Output the [X, Y] coordinate of the center of the cell containing the given text.  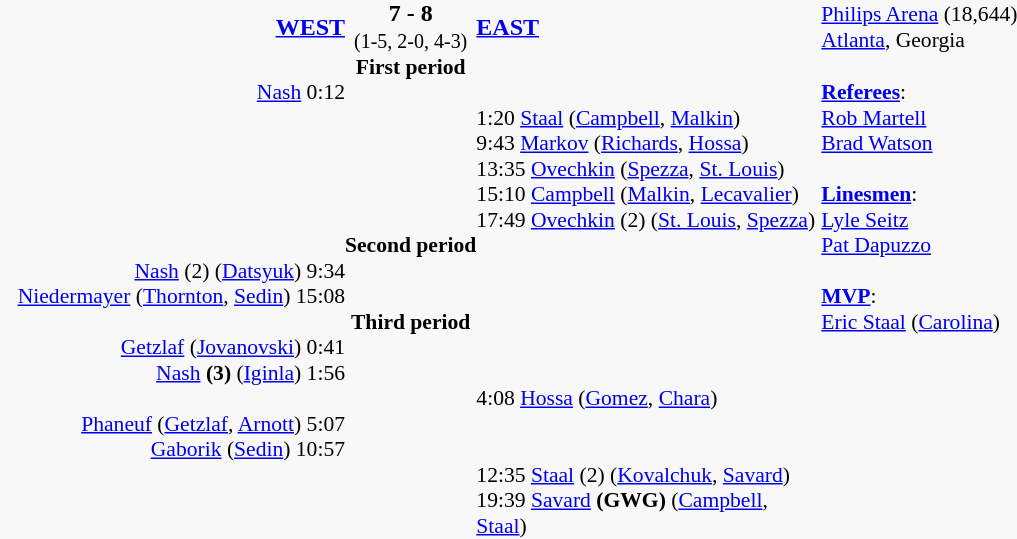
Linesmen: [919, 195]
WEST [172, 27]
Second period [410, 245]
9:43 Markov (Richards, Hossa) [648, 143]
Nash (3) (Iginla) 1:56 [172, 373]
4:08 Hossa (Gomez, Chara) [648, 399]
Eric Staal (Carolina) [919, 322]
First period [410, 67]
Third period [410, 322]
Getzlaf (Jovanovski) 0:41 [172, 347]
Referees: [919, 93]
Gaborik (Sedin) 10:57 [172, 449]
Nash 0:12 [172, 93]
Niedermayer (Thornton, Sedin) 15:08 [172, 297]
Rob Martell [919, 118]
7 - 8(1-5, 2-0, 4-3) [410, 27]
EAST [648, 27]
Lyle Seitz [919, 220]
MVP: [919, 297]
Nash (2) (Datsyuk) 9:34 [172, 271]
15:10 Campbell (Malkin, Lecavalier) [648, 195]
17:49 Ovechkin (2) (St. Louis, Spezza) [648, 220]
Pat Dapuzzo [919, 245]
Phaneuf (Getzlaf, Arnott) 5:07 [172, 424]
13:35 Ovechkin (Spezza, St. Louis) [648, 169]
12:35 Staal (2) (Kovalchuk, Savard) [648, 475]
1:20 Staal (Campbell, Malkin) [648, 118]
Philips Arena (18,644) Atlanta, Georgia [919, 27]
Brad Watson [919, 143]
19:39 Savard (GWG) (Campbell, Staal) [648, 514]
